Identify which cell holds the provided text, then report its [x, y] central coordinate. 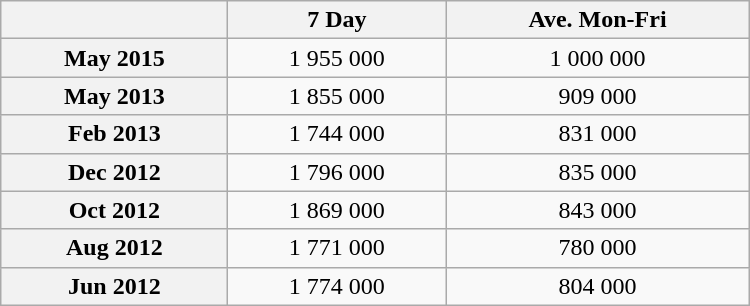
1 955 000 [337, 58]
1 771 000 [337, 248]
1 774 000 [337, 286]
804 000 [598, 286]
909 000 [598, 96]
831 000 [598, 134]
Feb 2013 [114, 134]
May 2013 [114, 96]
Jun 2012 [114, 286]
May 2015 [114, 58]
1 855 000 [337, 96]
780 000 [598, 248]
Ave. Mon-Fri [598, 20]
1 744 000 [337, 134]
1 796 000 [337, 172]
843 000 [598, 210]
Aug 2012 [114, 248]
Dec 2012 [114, 172]
1 000 000 [598, 58]
1 869 000 [337, 210]
Oct 2012 [114, 210]
835 000 [598, 172]
7 Day [337, 20]
